Provide the (X, Y) coordinate of the cell's center where the given text is located.  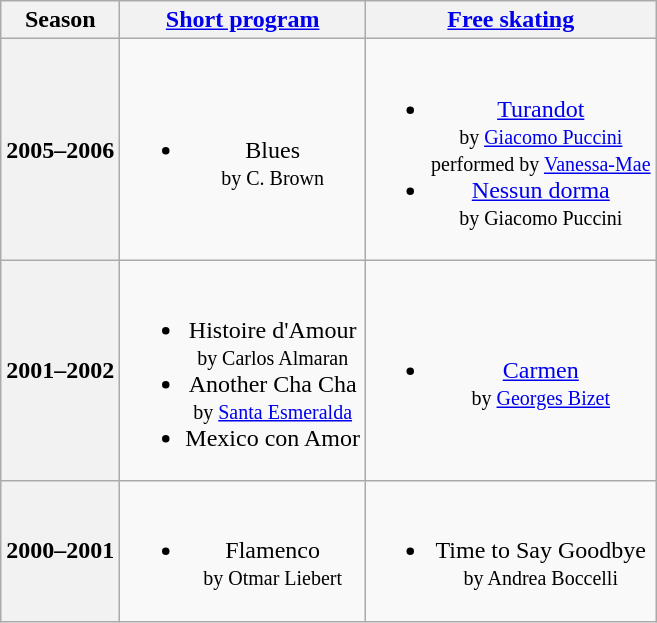
Time to Say Goodbye by Andrea Boccelli (512, 551)
Carmen by Georges Bizet (512, 370)
Short program (243, 20)
Turandot by Giacomo Puccini performed by Vanessa-Mae Nessun dorma by Giacomo Puccini (512, 150)
Histoire d'Amour by Carlos Almaran Another Cha Cha by Santa Esmeralda Mexico con Amor (243, 370)
2001–2002 (60, 370)
2005–2006 (60, 150)
Flamenco by Otmar Liebert (243, 551)
Free skating (512, 20)
2000–2001 (60, 551)
Season (60, 20)
Blues by C. Brown (243, 150)
